For the text-containing cell, return its midpoint in (X, Y) coordinate format. 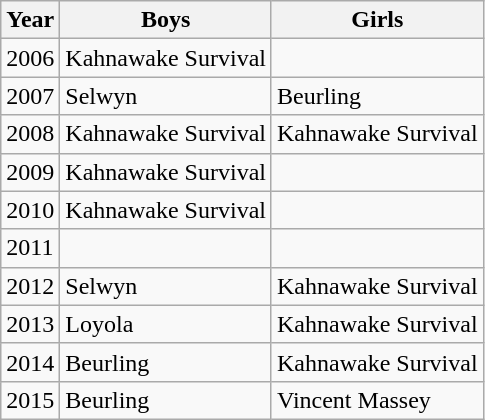
2009 (30, 172)
Loyola (166, 324)
2010 (30, 210)
2006 (30, 58)
2015 (30, 400)
2011 (30, 248)
Vincent Massey (377, 400)
2013 (30, 324)
Boys (166, 20)
2014 (30, 362)
Year (30, 20)
Girls (377, 20)
2008 (30, 134)
2012 (30, 286)
2007 (30, 96)
